Identify which cell holds the provided text, then report its [X, Y] central coordinate. 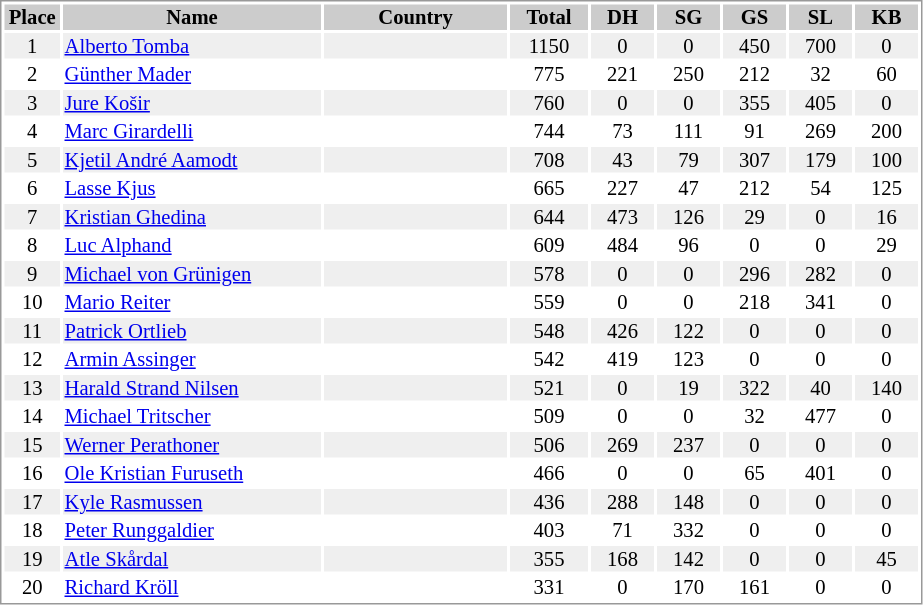
125 [886, 189]
54 [820, 189]
6 [32, 189]
450 [754, 46]
Luc Alphand [192, 245]
200 [886, 131]
466 [549, 473]
708 [549, 160]
307 [754, 160]
3 [32, 103]
Peter Runggaldier [192, 531]
168 [622, 559]
Country [416, 17]
Mario Reiter [192, 303]
1 [32, 46]
700 [820, 46]
775 [549, 75]
Marc Girardelli [192, 131]
2 [32, 75]
578 [549, 274]
91 [754, 131]
Place [32, 17]
Jure Košir [192, 103]
170 [688, 587]
436 [549, 502]
221 [622, 75]
18 [32, 531]
20 [32, 587]
GS [754, 17]
Günther Mader [192, 75]
473 [622, 217]
Harald Strand Nilsen [192, 388]
296 [754, 274]
65 [754, 473]
644 [549, 217]
250 [688, 75]
15 [32, 445]
509 [549, 417]
123 [688, 359]
Total [549, 17]
227 [622, 189]
322 [754, 388]
484 [622, 245]
7 [32, 217]
Atle Skårdal [192, 559]
542 [549, 359]
665 [549, 189]
43 [622, 160]
KB [886, 17]
Armin Assinger [192, 359]
96 [688, 245]
288 [622, 502]
1150 [549, 46]
Ole Kristian Furuseth [192, 473]
559 [549, 303]
40 [820, 388]
11 [32, 331]
332 [688, 531]
SG [688, 17]
521 [549, 388]
609 [549, 245]
506 [549, 445]
111 [688, 131]
9 [32, 274]
Kristian Ghedina [192, 217]
79 [688, 160]
DH [622, 17]
341 [820, 303]
73 [622, 131]
744 [549, 131]
12 [32, 359]
45 [886, 559]
142 [688, 559]
Lasse Kjus [192, 189]
126 [688, 217]
548 [549, 331]
5 [32, 160]
Kyle Rasmussen [192, 502]
4 [32, 131]
148 [688, 502]
419 [622, 359]
8 [32, 245]
Name [192, 17]
Werner Perathoner [192, 445]
SL [820, 17]
403 [549, 531]
477 [820, 417]
100 [886, 160]
218 [754, 303]
161 [754, 587]
Patrick Ortlieb [192, 331]
14 [32, 417]
47 [688, 189]
331 [549, 587]
426 [622, 331]
179 [820, 160]
Richard Kröll [192, 587]
122 [688, 331]
10 [32, 303]
140 [886, 388]
13 [32, 388]
760 [549, 103]
Michael von Grünigen [192, 274]
71 [622, 531]
282 [820, 274]
60 [886, 75]
405 [820, 103]
Kjetil André Aamodt [192, 160]
Michael Tritscher [192, 417]
17 [32, 502]
Alberto Tomba [192, 46]
401 [820, 473]
237 [688, 445]
